Locate the cell with the specified text and output its (X, Y) center coordinate. 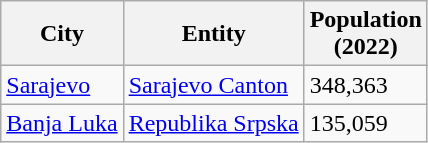
135,059 (366, 123)
Population(2022) (366, 34)
Sarajevo (62, 85)
348,363 (366, 85)
Republika Srpska (214, 123)
City (62, 34)
Sarajevo Canton (214, 85)
Banja Luka (62, 123)
Entity (214, 34)
